Detect which cell encompasses the target text, then output its [X, Y] center coordinate. 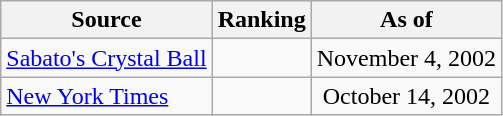
New York Times [106, 96]
October 14, 2002 [406, 96]
Ranking [262, 20]
As of [406, 20]
November 4, 2002 [406, 58]
Source [106, 20]
Sabato's Crystal Ball [106, 58]
